Search for the cell housing the specified text and yield its [x, y] center coordinate. 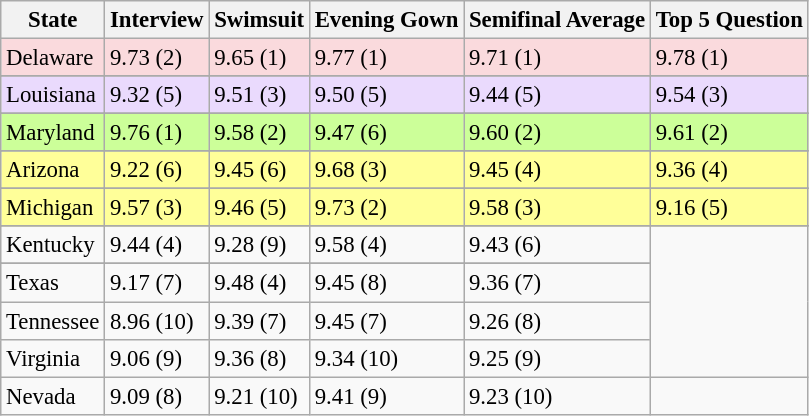
9.36 (8) [259, 358]
Top 5 Question [729, 20]
Nevada [53, 396]
9.48 (4) [259, 283]
9.09 (8) [157, 396]
9.17 (7) [157, 283]
9.58 (4) [386, 245]
Evening Gown [386, 20]
9.23 (10) [558, 396]
Interview [157, 20]
9.44 (5) [558, 95]
9.32 (5) [157, 95]
9.57 (3) [157, 208]
Virginia [53, 358]
9.58 (3) [558, 208]
9.25 (9) [558, 358]
9.22 (6) [157, 170]
State [53, 20]
Michigan [53, 208]
9.51 (3) [259, 95]
Swimsuit [259, 20]
9.61 (2) [729, 133]
9.68 (3) [386, 170]
9.43 (6) [558, 245]
9.76 (1) [157, 133]
9.45 (6) [259, 170]
9.44 (4) [157, 245]
9.26 (8) [558, 321]
9.77 (1) [386, 58]
Tennessee [53, 321]
9.71 (1) [558, 58]
9.41 (9) [386, 396]
Kentucky [53, 245]
9.45 (7) [386, 321]
9.45 (8) [386, 283]
9.16 (5) [729, 208]
Louisiana [53, 95]
8.96 (10) [157, 321]
Texas [53, 283]
Maryland [53, 133]
Arizona [53, 170]
9.46 (5) [259, 208]
9.58 (2) [259, 133]
9.47 (6) [386, 133]
9.60 (2) [558, 133]
9.78 (1) [729, 58]
9.28 (9) [259, 245]
9.45 (4) [558, 170]
9.36 (7) [558, 283]
9.65 (1) [259, 58]
9.21 (10) [259, 396]
9.34 (10) [386, 358]
9.50 (5) [386, 95]
Semifinal Average [558, 20]
9.06 (9) [157, 358]
9.36 (4) [729, 170]
9.54 (3) [729, 95]
9.39 (7) [259, 321]
Delaware [53, 58]
